Return the [x, y] coordinate for the center point of the cell that contains the specified text.  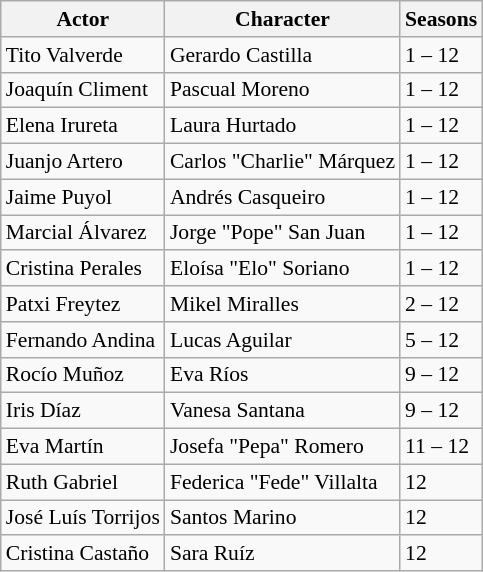
Seasons [441, 19]
Pascual Moreno [282, 90]
Eva Martín [83, 447]
Rocío Muñoz [83, 375]
Elena Irureta [83, 126]
Joaquín Climent [83, 90]
Jaime Puyol [83, 197]
Sara Ruíz [282, 554]
Jorge "Pope" San Juan [282, 233]
Juanjo Artero [83, 162]
Andrés Casqueiro [282, 197]
Patxi Freytez [83, 304]
Laura Hurtado [282, 126]
Actor [83, 19]
Cristina Perales [83, 269]
Vanesa Santana [282, 411]
5 – 12 [441, 340]
Federica "Fede" Villalta [282, 482]
Iris Díaz [83, 411]
Ruth Gabriel [83, 482]
Carlos "Charlie" Márquez [282, 162]
Marcial Álvarez [83, 233]
Santos Marino [282, 518]
Character [282, 19]
Eva Ríos [282, 375]
Mikel Miralles [282, 304]
Tito Valverde [83, 55]
Eloísa "Elo" Soriano [282, 269]
2 – 12 [441, 304]
Fernando Andina [83, 340]
11 – 12 [441, 447]
Josefa "Pepa" Romero [282, 447]
José Luís Torrijos [83, 518]
Gerardo Castilla [282, 55]
Cristina Castaño [83, 554]
Lucas Aguilar [282, 340]
